Pinpoint the cell where the given text exists, returning its (x, y) midpoint coordinate. 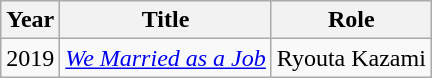
Year (30, 20)
Ryouta Kazami (351, 58)
Title (166, 20)
Role (351, 20)
2019 (30, 58)
We Married as a Job (166, 58)
